From the cell containing the given text, extract its center point as (X, Y) coordinate. 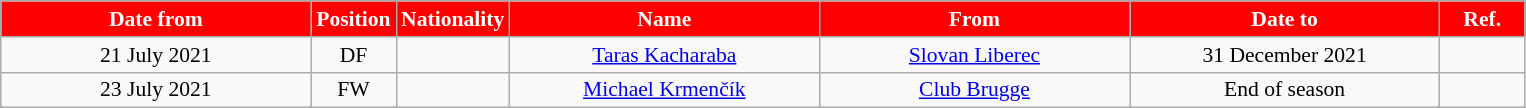
Ref. (1482, 19)
From (974, 19)
Name (664, 19)
Date to (1285, 19)
31 December 2021 (1285, 55)
Nationality (452, 19)
DF (354, 55)
23 July 2021 (156, 90)
FW (354, 90)
Date from (156, 19)
End of season (1285, 90)
Taras Kacharaba (664, 55)
Club Brugge (974, 90)
21 July 2021 (156, 55)
Michael Krmenčík (664, 90)
Slovan Liberec (974, 55)
Position (354, 19)
